Return the (x, y) coordinate for the center point of the cell that contains the specified text.  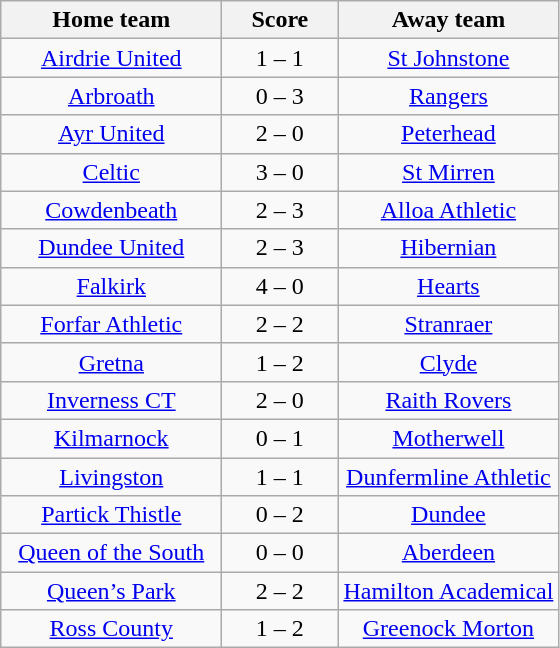
Rangers (448, 96)
Clyde (448, 362)
Partick Thistle (112, 515)
Motherwell (448, 438)
Falkirk (112, 286)
Forfar Athletic (112, 324)
Airdrie United (112, 58)
Alloa Athletic (448, 210)
Dundee United (112, 248)
Hamilton Academical (448, 591)
Dundee (448, 515)
Peterhead (448, 134)
0 – 1 (280, 438)
Livingston (112, 477)
Aberdeen (448, 553)
0 – 3 (280, 96)
Queen of the South (112, 553)
Ross County (112, 629)
Queen’s Park (112, 591)
Ayr United (112, 134)
0 – 2 (280, 515)
Dunfermline Athletic (448, 477)
Arbroath (112, 96)
3 – 0 (280, 172)
Greenock Morton (448, 629)
St Mirren (448, 172)
Cowdenbeath (112, 210)
Stranraer (448, 324)
Hearts (448, 286)
Away team (448, 20)
Hibernian (448, 248)
Celtic (112, 172)
4 – 0 (280, 286)
Inverness CT (112, 400)
Home team (112, 20)
Score (280, 20)
0 – 0 (280, 553)
Raith Rovers (448, 400)
St Johnstone (448, 58)
Kilmarnock (112, 438)
Gretna (112, 362)
